Determine the [x, y] coordinate at the center of the cell enclosing the given text.  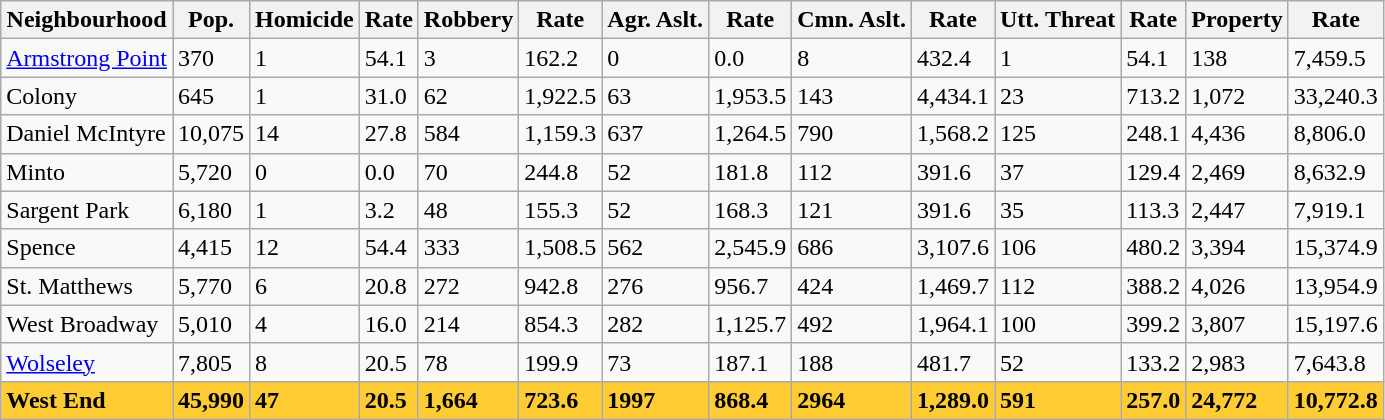
4,434.1 [952, 96]
3,807 [1238, 324]
62 [468, 96]
20.8 [388, 286]
4,415 [210, 248]
162.2 [560, 58]
12 [305, 248]
637 [656, 134]
48 [468, 210]
388.2 [1154, 286]
1,508.5 [560, 248]
480.2 [1154, 248]
Sargent Park [87, 210]
1,469.7 [952, 286]
143 [852, 96]
3 [468, 58]
63 [656, 96]
14 [305, 134]
713.2 [1154, 96]
1,664 [468, 400]
2,983 [1238, 362]
121 [852, 210]
723.6 [560, 400]
10,772.8 [1336, 400]
4,026 [1238, 286]
257.0 [1154, 400]
399.2 [1154, 324]
1,159.3 [560, 134]
4 [305, 324]
591 [1057, 400]
13,954.9 [1336, 286]
4,436 [1238, 134]
Homicide [305, 20]
168.3 [750, 210]
37 [1057, 172]
1,125.7 [750, 324]
181.8 [750, 172]
Cmn. Aslt. [852, 20]
244.8 [560, 172]
33,240.3 [1336, 96]
West End [87, 400]
Property [1238, 20]
15,197.6 [1336, 324]
2,545.9 [750, 248]
Pop. [210, 20]
8,632.9 [1336, 172]
199.9 [560, 362]
2,469 [1238, 172]
15,374.9 [1336, 248]
5,010 [210, 324]
54.4 [388, 248]
1997 [656, 400]
Minto [87, 172]
Wolseley [87, 362]
272 [468, 286]
5,720 [210, 172]
1,964.1 [952, 324]
492 [852, 324]
7,805 [210, 362]
70 [468, 172]
276 [656, 286]
Colony [87, 96]
1,568.2 [952, 134]
5,770 [210, 286]
790 [852, 134]
424 [852, 286]
133.2 [1154, 362]
214 [468, 324]
2,447 [1238, 210]
27.8 [388, 134]
854.3 [560, 324]
8,806.0 [1336, 134]
7,919.1 [1336, 210]
248.1 [1154, 134]
7,459.5 [1336, 58]
Spence [87, 248]
686 [852, 248]
7,643.8 [1336, 362]
31.0 [388, 96]
942.8 [560, 286]
45,990 [210, 400]
Armstrong Point [87, 58]
106 [1057, 248]
Daniel McIntyre [87, 134]
Agr. Aslt. [656, 20]
481.7 [952, 362]
Utt. Threat [1057, 20]
23 [1057, 96]
16.0 [388, 324]
125 [1057, 134]
584 [468, 134]
282 [656, 324]
333 [468, 248]
Robbery [468, 20]
10,075 [210, 134]
370 [210, 58]
956.7 [750, 286]
138 [1238, 58]
6 [305, 286]
432.4 [952, 58]
562 [656, 248]
24,772 [1238, 400]
73 [656, 362]
3,394 [1238, 248]
Neighbourhood [87, 20]
1,264.5 [750, 134]
868.4 [750, 400]
2964 [852, 400]
1,922.5 [560, 96]
3.2 [388, 210]
187.1 [750, 362]
47 [305, 400]
78 [468, 362]
1,289.0 [952, 400]
113.3 [1154, 210]
3,107.6 [952, 248]
155.3 [560, 210]
6,180 [210, 210]
1,953.5 [750, 96]
645 [210, 96]
1,072 [1238, 96]
129.4 [1154, 172]
100 [1057, 324]
St. Matthews [87, 286]
35 [1057, 210]
West Broadway [87, 324]
188 [852, 362]
